Identify which cell holds the provided text, then report its (x, y) central coordinate. 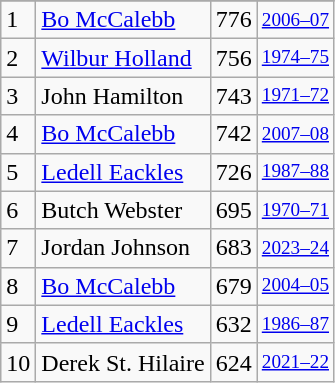
624 (234, 362)
756 (234, 58)
6 (18, 210)
2004–05 (295, 286)
4 (18, 134)
8 (18, 286)
9 (18, 324)
3 (18, 96)
5 (18, 172)
John Hamilton (123, 96)
679 (234, 286)
2 (18, 58)
2021–22 (295, 362)
Jordan Johnson (123, 248)
1974–75 (295, 58)
742 (234, 134)
726 (234, 172)
1986–87 (295, 324)
1 (18, 20)
1971–72 (295, 96)
2007–08 (295, 134)
Wilbur Holland (123, 58)
695 (234, 210)
1987–88 (295, 172)
776 (234, 20)
2006–07 (295, 20)
7 (18, 248)
Derek St. Hilaire (123, 362)
Butch Webster (123, 210)
743 (234, 96)
683 (234, 248)
10 (18, 362)
632 (234, 324)
2023–24 (295, 248)
1970–71 (295, 210)
